From the cell containing the given text, extract its center point as [X, Y] coordinate. 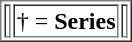
† = Series [66, 20]
